Capture the cell that displays the provided text and extract its [X, Y] central coordinate. 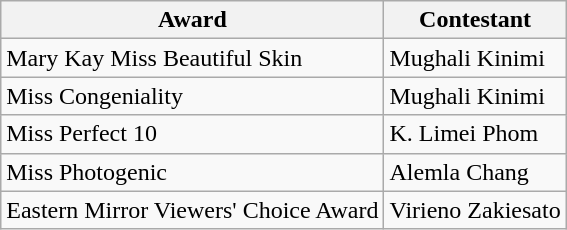
Miss Congeniality [192, 96]
K. Limei Phom [475, 134]
Eastern Mirror Viewers' Choice Award [192, 210]
Award [192, 20]
Miss Perfect 10 [192, 134]
Virieno Zakiesato [475, 210]
Alemla Chang [475, 172]
Mary Kay Miss Beautiful Skin [192, 58]
Contestant [475, 20]
Miss Photogenic [192, 172]
